Return [X, Y] of the center of cell containing provided text 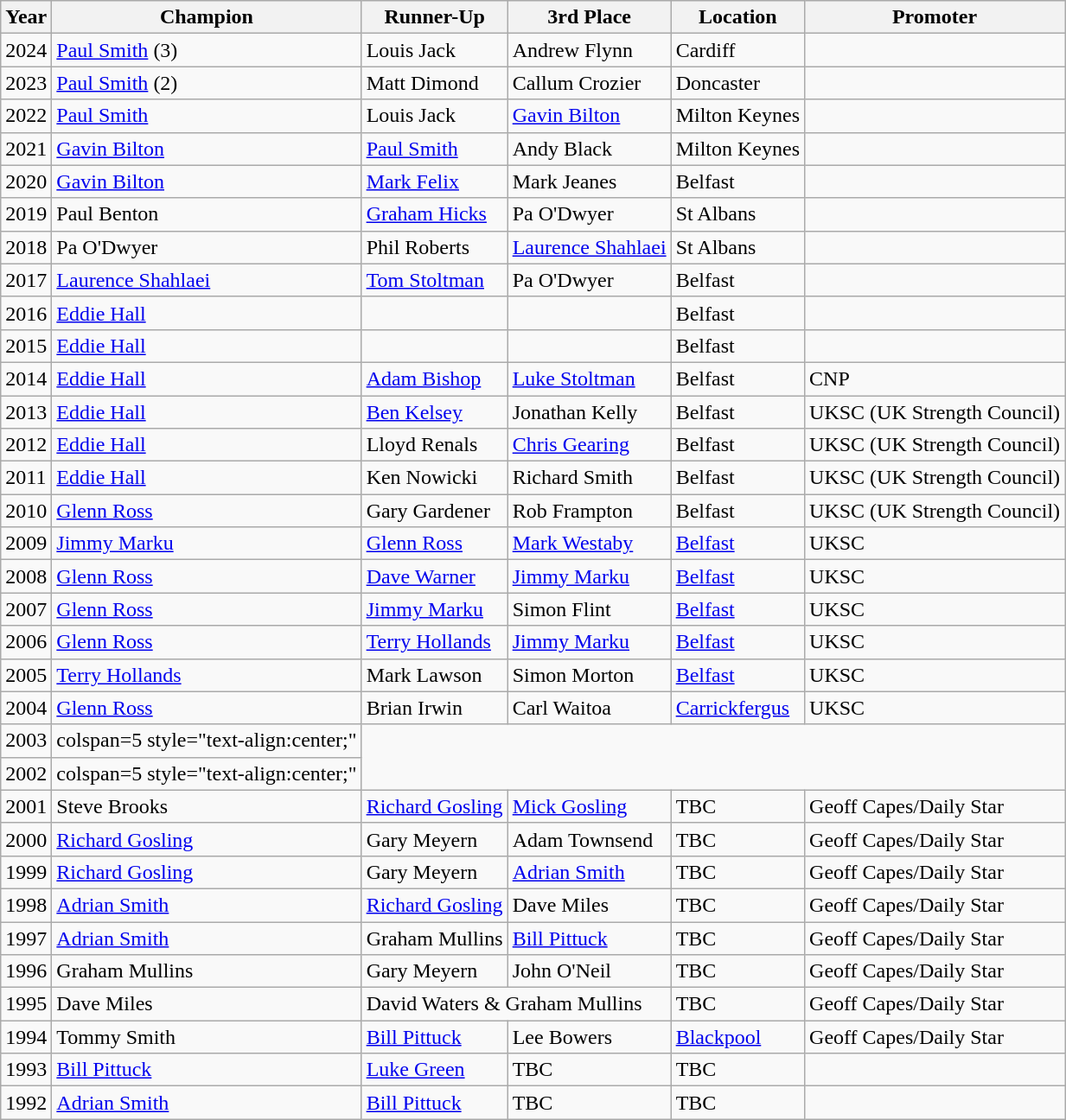
2011 [26, 478]
David Waters & Graham Mullins [516, 1004]
Paul Smith (3) [207, 50]
2022 [26, 116]
2001 [26, 806]
Tom Stoltman [434, 280]
2014 [26, 379]
Luke Green [434, 1070]
1998 [26, 905]
Ken Nowicki [434, 478]
Gary Gardener [434, 511]
3rd Place [590, 17]
Lee Bowers [590, 1037]
Callum Crozier [590, 83]
Lloyd Renals [434, 445]
Promoter [935, 17]
Mark Lawson [434, 675]
Simon Morton [590, 675]
Matt Dimond [434, 83]
1992 [26, 1103]
2024 [26, 50]
1993 [26, 1070]
Chris Gearing [590, 445]
Dave Warner [434, 576]
Champion [207, 17]
Mark Westaby [590, 544]
2006 [26, 642]
2015 [26, 346]
Runner-Up [434, 17]
1996 [26, 971]
Andrew Flynn [590, 50]
1994 [26, 1037]
Doncaster [737, 83]
2010 [26, 511]
Paul Smith (2) [207, 83]
Blackpool [737, 1037]
Year [26, 17]
1997 [26, 938]
Jonathan Kelly [590, 412]
2020 [26, 181]
2005 [26, 675]
Mark Jeanes [590, 181]
John O'Neil [590, 971]
Brian Irwin [434, 708]
Luke Stoltman [590, 379]
Rob Frampton [590, 511]
Andy Black [590, 149]
Mark Felix [434, 181]
2016 [26, 313]
Adam Townsend [590, 839]
Richard Smith [590, 478]
2021 [26, 149]
Location [737, 17]
Adam Bishop [434, 379]
2009 [26, 544]
2023 [26, 83]
Ben Kelsey [434, 412]
1999 [26, 872]
CNP [935, 379]
2013 [26, 412]
2008 [26, 576]
2012 [26, 445]
1995 [26, 1004]
Carrickfergus [737, 708]
Cardiff [737, 50]
2019 [26, 214]
Simon Flint [590, 609]
2004 [26, 708]
Carl Waitoa [590, 708]
2000 [26, 839]
2003 [26, 741]
Tommy Smith [207, 1037]
Phil Roberts [434, 247]
2002 [26, 773]
Steve Brooks [207, 806]
2017 [26, 280]
2018 [26, 247]
2007 [26, 609]
Paul Benton [207, 214]
Graham Hicks [434, 214]
Mick Gosling [590, 806]
